Locate the cell with the specified text and output its [x, y] center coordinate. 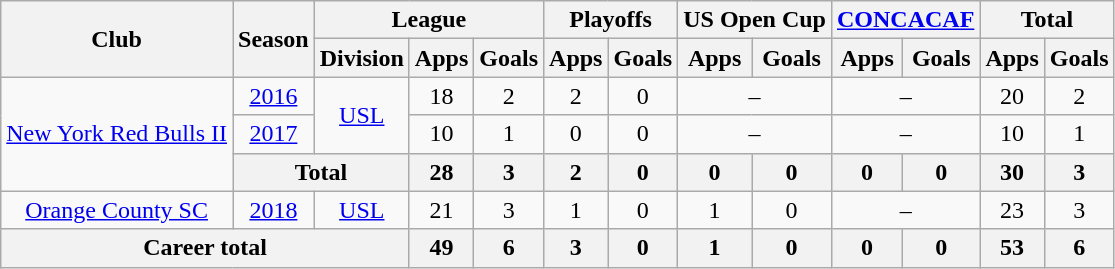
CONCACAF [905, 20]
2016 [273, 96]
Career total [206, 248]
2018 [273, 210]
League [428, 20]
2017 [273, 134]
Division [362, 58]
18 [441, 96]
Playoffs [611, 20]
23 [1012, 210]
53 [1012, 248]
Club [117, 39]
US Open Cup [755, 20]
49 [441, 248]
New York Red Bulls II [117, 134]
Orange County SC [117, 210]
Season [273, 39]
20 [1012, 96]
28 [441, 172]
30 [1012, 172]
21 [441, 210]
